Return [X, Y] of the center of cell containing provided text 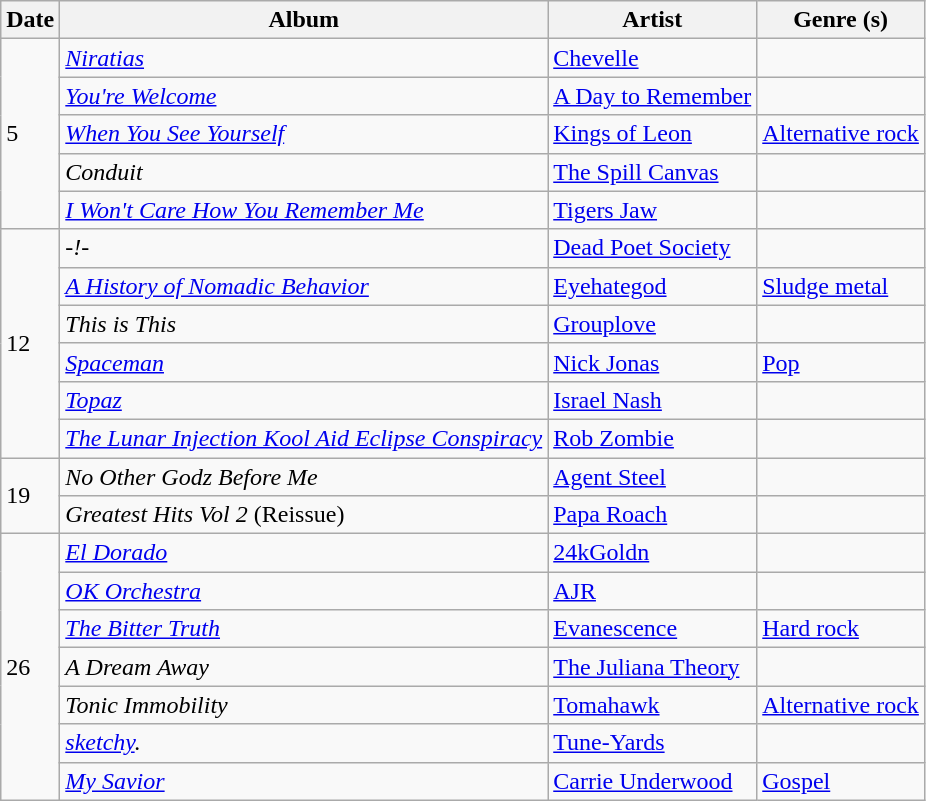
Date [30, 20]
Tigers Jaw [652, 210]
Hard rock [841, 629]
12 [30, 343]
Tonic Immobility [304, 705]
Pop [841, 362]
26 [30, 667]
Topaz [304, 400]
Dead Poet Society [652, 248]
Gospel [841, 781]
Tune-Yards [652, 743]
Grouplove [652, 324]
You're Welcome [304, 96]
Genre (s) [841, 20]
A History of Nomadic Behavior [304, 286]
My Savior [304, 781]
Kings of Leon [652, 134]
Evanescence [652, 629]
Album [304, 20]
Conduit [304, 172]
El Dorado [304, 553]
Sludge metal [841, 286]
24kGoldn [652, 553]
Niratias [304, 58]
Israel Nash [652, 400]
Spaceman [304, 362]
Chevelle [652, 58]
19 [30, 496]
-!- [304, 248]
sketchy. [304, 743]
The Juliana Theory [652, 667]
Nick Jonas [652, 362]
Tomahawk [652, 705]
Carrie Underwood [652, 781]
This is This [304, 324]
Artist [652, 20]
The Bitter Truth [304, 629]
AJR [652, 591]
When You See Yourself [304, 134]
5 [30, 134]
I Won't Care How You Remember Me [304, 210]
No Other Godz Before Me [304, 477]
Eyehategod [652, 286]
Rob Zombie [652, 438]
The Spill Canvas [652, 172]
Papa Roach [652, 515]
The Lunar Injection Kool Aid Eclipse Conspiracy [304, 438]
A Day to Remember [652, 96]
A Dream Away [304, 667]
OK Orchestra [304, 591]
Agent Steel [652, 477]
Greatest Hits Vol 2 (Reissue) [304, 515]
